Scan for the cell matching the given text and deliver its (X, Y) coordinate at center. 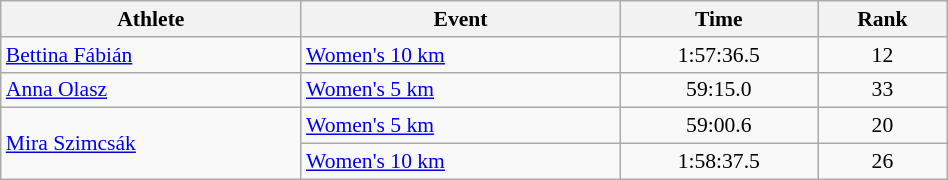
20 (883, 126)
Athlete (151, 19)
12 (883, 55)
59:00.6 (719, 126)
Time (719, 19)
Rank (883, 19)
33 (883, 90)
Anna Olasz (151, 90)
Mira Szimcsák (151, 144)
Bettina Fábián (151, 55)
1:57:36.5 (719, 55)
26 (883, 162)
59:15.0 (719, 90)
Event (460, 19)
1:58:37.5 (719, 162)
